Extract the (X, Y) coordinate from the center of the cell holding the provided text.  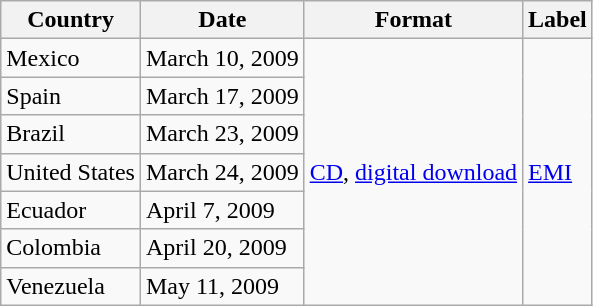
April 20, 2009 (222, 248)
Country (71, 20)
April 7, 2009 (222, 210)
Date (222, 20)
United States (71, 172)
March 17, 2009 (222, 96)
CD, digital download (413, 172)
Mexico (71, 58)
Venezuela (71, 286)
Ecuador (71, 210)
Format (413, 20)
EMI (558, 172)
March 24, 2009 (222, 172)
Brazil (71, 134)
Colombia (71, 248)
Spain (71, 96)
March 10, 2009 (222, 58)
March 23, 2009 (222, 134)
May 11, 2009 (222, 286)
Label (558, 20)
